Identify which cell holds the provided text, then report its [x, y] central coordinate. 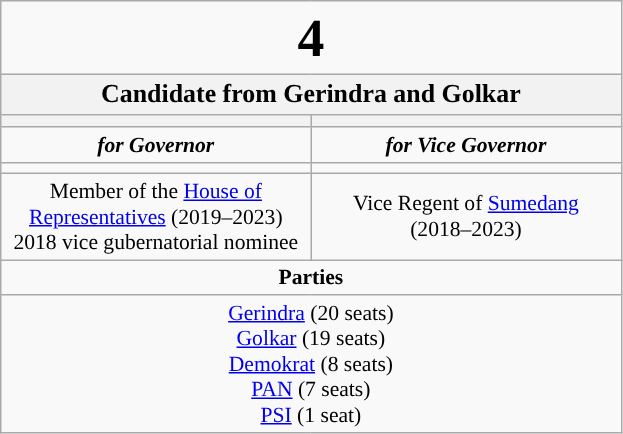
Gerindra (20 seats)Golkar (19 seats)Demokrat (8 seats)PAN (7 seats)PSI (1 seat) [311, 365]
4 [311, 38]
Vice Regent of Sumedang(2018–2023) [466, 216]
for Governor [156, 146]
Candidate from Gerindra and Golkar [311, 94]
Parties [311, 278]
for Vice Governor [466, 146]
Member of the House of Representatives (2019–2023)2018 vice gubernatorial nominee [156, 216]
